Capture the cell that displays the provided text and extract its [x, y] central coordinate. 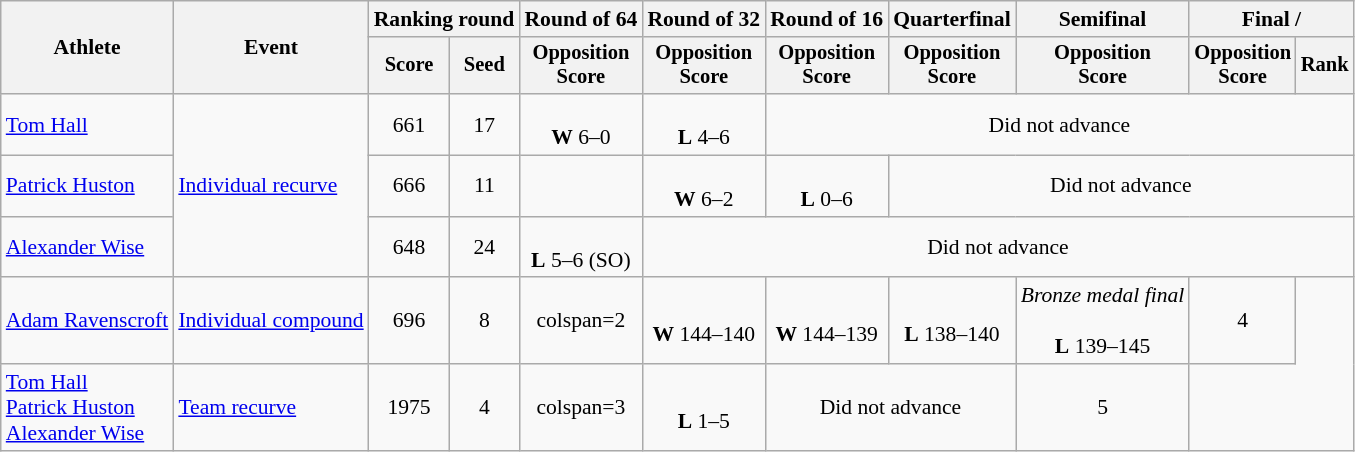
W 6–2 [704, 186]
648 [410, 248]
Semifinal [1103, 19]
1975 [410, 408]
Rank [1325, 66]
661 [410, 124]
5 [1103, 408]
Round of 64 [580, 19]
Tom Hall [88, 124]
Individual recurve [270, 186]
L 138–140 [952, 322]
Event [270, 48]
8 [484, 322]
11 [484, 186]
666 [410, 186]
696 [410, 322]
Alexander Wise [88, 248]
L 4–6 [704, 124]
Score [410, 66]
L 0–6 [826, 186]
Round of 16 [826, 19]
colspan=3 [580, 408]
Individual compound [270, 322]
W 144–139 [826, 322]
Final / [1271, 19]
Round of 32 [704, 19]
Quarterfinal [952, 19]
Bronze medal finalL 139–145 [1103, 322]
W 144–140 [704, 322]
Seed [484, 66]
colspan=2 [580, 322]
L 5–6 (SO) [580, 248]
Athlete [88, 48]
Patrick Huston [88, 186]
Tom HallPatrick HustonAlexander Wise [88, 408]
17 [484, 124]
Adam Ravenscroft [88, 322]
24 [484, 248]
L 1–5 [704, 408]
Ranking round [444, 19]
Team recurve [270, 408]
W 6–0 [580, 124]
